Scan for the cell matching the given text and deliver its [X, Y] coordinate at center. 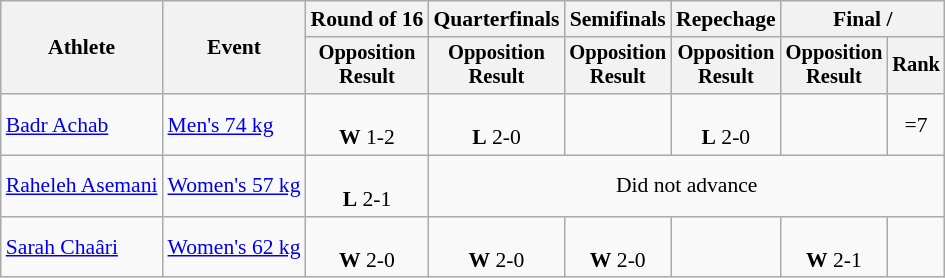
Semifinals [618, 19]
Event [234, 48]
Women's 62 kg [234, 248]
Repechage [726, 19]
Round of 16 [368, 19]
W 2-1 [834, 248]
Athlete [82, 48]
Did not advance [686, 186]
Final / [863, 19]
Quarterfinals [496, 19]
Raheleh Asemani [82, 186]
W 1-2 [368, 124]
Rank [916, 66]
=7 [916, 124]
Men's 74 kg [234, 124]
Badr Achab [82, 124]
Sarah Chaâri [82, 248]
L 2-1 [368, 186]
Women's 57 kg [234, 186]
